Extract the (X, Y) coordinate from the center of the cell holding the provided text.  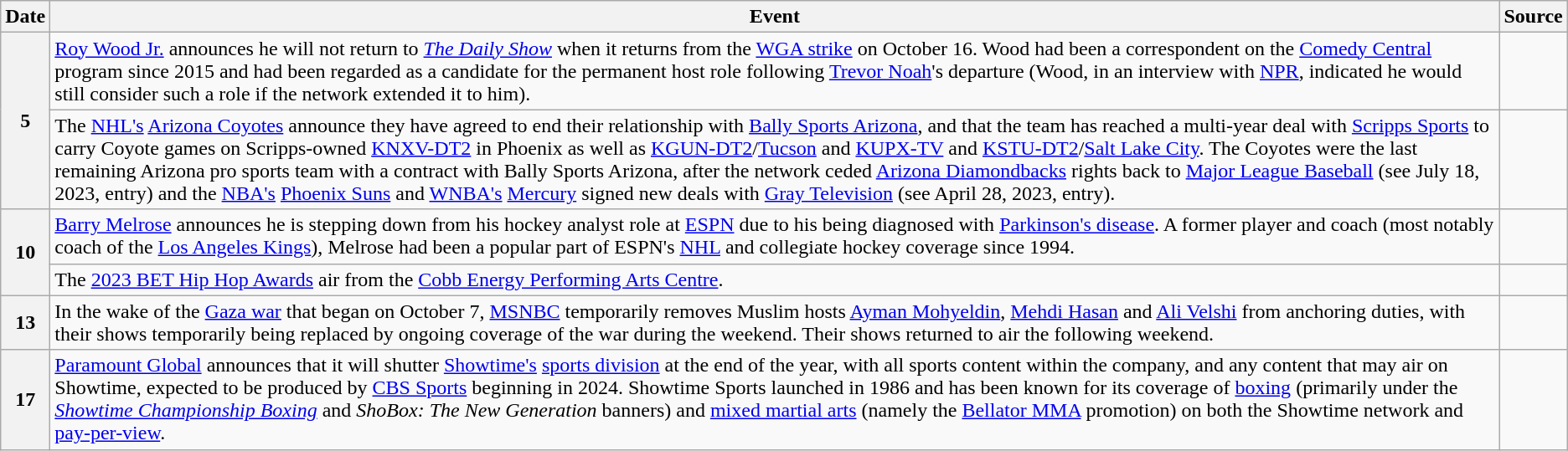
17 (25, 400)
Event (775, 17)
13 (25, 323)
Source (1533, 17)
Date (25, 17)
5 (25, 120)
The 2023 BET Hip Hop Awards air from the Cobb Energy Performing Arts Centre. (775, 279)
10 (25, 253)
